Scan for the cell matching the given text and deliver its (X, Y) coordinate at center. 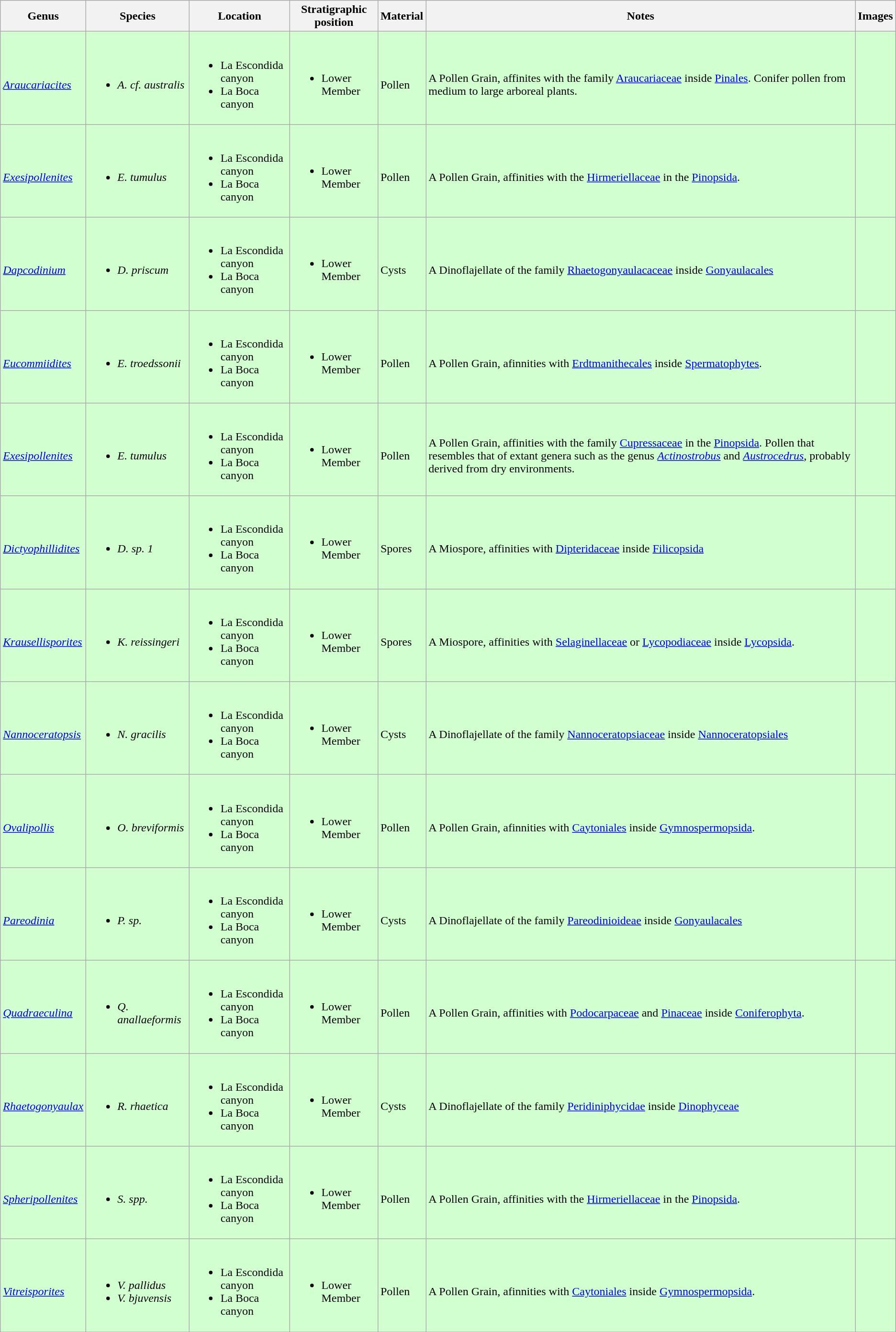
Quadraeculina (43, 1007)
N. gracilis (138, 728)
E. troedssonii (138, 357)
V. pallidusV. bjuvensis (138, 1286)
Location (239, 16)
Vitreisporites (43, 1286)
Ovalipollis (43, 821)
A Pollen Grain, affinities with Podocarpaceae and Pinaceae inside Coniferophyta. (640, 1007)
Eucommiidites (43, 357)
P. sp. (138, 914)
Nannoceratopsis (43, 728)
Dapcodinium (43, 264)
Dictyophillidites (43, 542)
D. sp. 1 (138, 542)
A Dinoflajellate of the family Peridiniphycidae inside Dinophyceae (640, 1099)
A. cf. australis (138, 78)
Genus (43, 16)
A Dinoflajellate of the family Nannoceratopsiaceae inside Nannoceratopsiales (640, 728)
Krausellisporites (43, 635)
D. priscum (138, 264)
A Dinoflajellate of the family Rhaetogonyaulacaceae inside Gonyaulacales (640, 264)
A Miospore, affinities with Selaginellaceae or Lycopodiaceae inside Lycopsida. (640, 635)
S. spp. (138, 1193)
Species (138, 16)
Rhaetogonyaulax (43, 1099)
R. rhaetica (138, 1099)
K. reissingeri (138, 635)
O. breviformis (138, 821)
A Dinoflajellate of the family Pareodinioideae inside Gonyaulacales (640, 914)
A Pollen Grain, afinnities with Erdtmanithecales inside Spermatophytes. (640, 357)
Notes (640, 16)
Material (402, 16)
Images (875, 16)
Stratigraphic position (334, 16)
A Miospore, affinities with Dipteridaceae inside Filicopsida (640, 542)
Q. anallaeformis (138, 1007)
Spheripollenites (43, 1193)
A Pollen Grain, affinites with the family Araucariaceae inside Pinales. Conifer pollen from medium to large arboreal plants. (640, 78)
Araucariacites (43, 78)
Pareodinia (43, 914)
